Find where the given text appears and provide that cell's center as [x, y] coordinate. 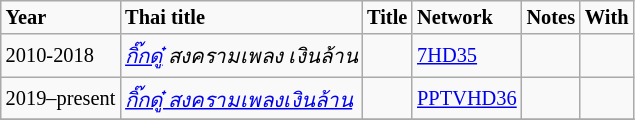
Network [466, 17]
2019–present [61, 98]
กิ๊กดู๋ สงครามเพลงเงินล้าน [241, 98]
Notes [551, 17]
กิ๊กดู๋ สงครามเพลง เงินล้าน [241, 56]
With [606, 17]
2010-2018 [61, 56]
PPTVHD36 [466, 98]
Thai title [241, 17]
Year [61, 17]
7HD35 [466, 56]
Title [387, 17]
